From the cell containing the given text, extract its center point as [X, Y] coordinate. 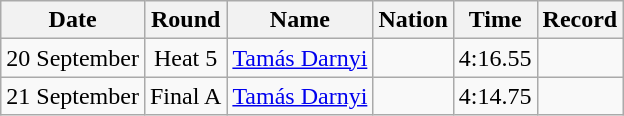
Time [495, 20]
Heat 5 [185, 58]
Date [73, 20]
Name [300, 20]
4:16.55 [495, 58]
21 September [73, 96]
Nation [413, 20]
Round [185, 20]
20 September [73, 58]
Final A [185, 96]
Record [580, 20]
4:14.75 [495, 96]
